For the text-containing cell, return its midpoint in [x, y] coordinate format. 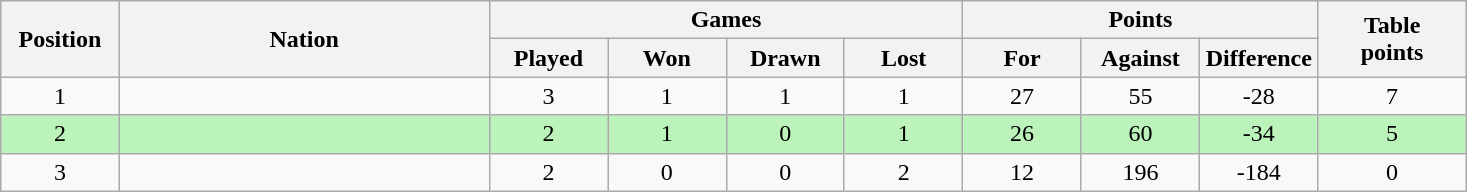
-184 [1259, 172]
60 [1140, 134]
12 [1022, 172]
Drawn [785, 58]
Points [1140, 20]
-28 [1259, 96]
Position [60, 39]
Nation [304, 39]
For [1022, 58]
27 [1022, 96]
Tablepoints [1392, 39]
Won [667, 58]
Lost [903, 58]
26 [1022, 134]
Played [548, 58]
7 [1392, 96]
196 [1140, 172]
Difference [1259, 58]
55 [1140, 96]
Games [726, 20]
-34 [1259, 134]
5 [1392, 134]
Against [1140, 58]
